For the text-containing cell, return its midpoint in (X, Y) coordinate format. 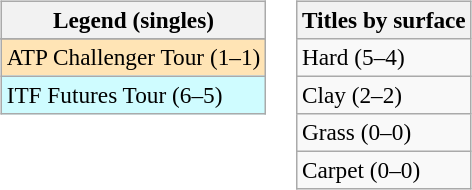
ATP Challenger Tour (1–1) (133, 57)
Clay (2–2) (384, 95)
Titles by surface (384, 20)
Hard (5–4) (384, 57)
ITF Futures Tour (6–5) (133, 95)
Legend (singles) (133, 20)
Carpet (0–0) (384, 171)
Grass (0–0) (384, 133)
